Identify which cell holds the provided text, then report its (X, Y) central coordinate. 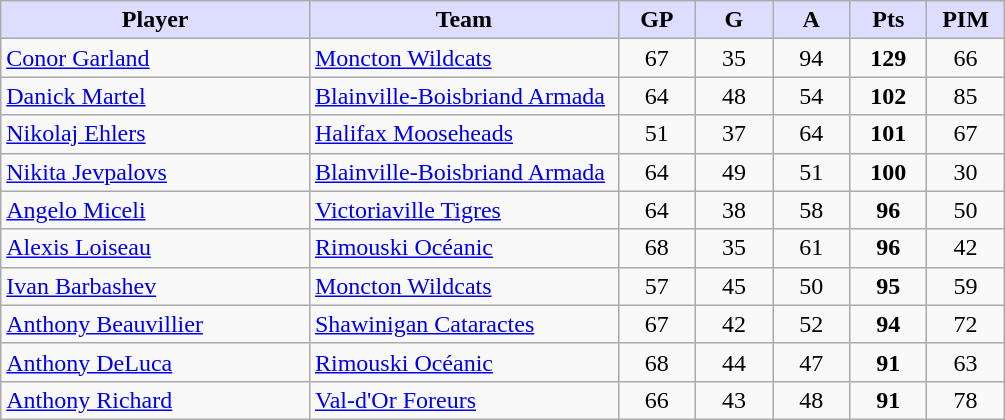
129 (888, 58)
47 (812, 362)
85 (966, 96)
44 (734, 362)
Anthony DeLuca (156, 362)
37 (734, 134)
52 (812, 324)
101 (888, 134)
Nikolaj Ehlers (156, 134)
A (812, 20)
Halifax Mooseheads (464, 134)
59 (966, 286)
Player (156, 20)
G (734, 20)
49 (734, 172)
102 (888, 96)
Shawinigan Cataractes (464, 324)
Val-d'Or Foreurs (464, 400)
Ivan Barbashev (156, 286)
38 (734, 210)
Nikita Jevpalovs (156, 172)
Alexis Loiseau (156, 248)
GP (656, 20)
Angelo Miceli (156, 210)
57 (656, 286)
PIM (966, 20)
Anthony Richard (156, 400)
Team (464, 20)
Conor Garland (156, 58)
54 (812, 96)
61 (812, 248)
45 (734, 286)
Anthony Beauvillier (156, 324)
95 (888, 286)
Victoriaville Tigres (464, 210)
63 (966, 362)
72 (966, 324)
Pts (888, 20)
Danick Martel (156, 96)
58 (812, 210)
100 (888, 172)
43 (734, 400)
30 (966, 172)
78 (966, 400)
